Locate the cell with the specified text and output its [X, Y] center coordinate. 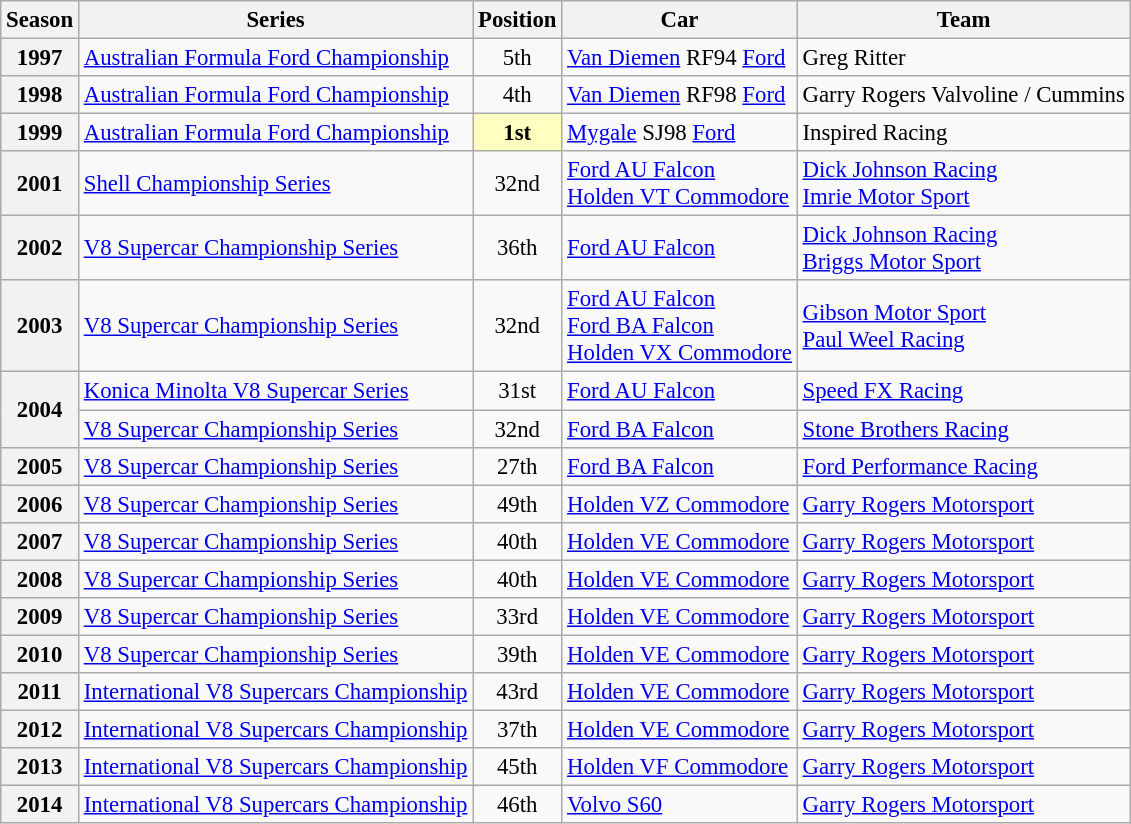
Car [680, 20]
2014 [40, 805]
2011 [40, 692]
Season [40, 20]
Series [275, 20]
46th [518, 805]
Gibson Motor Sport Paul Weel Racing [964, 326]
1997 [40, 58]
49th [518, 504]
Dick Johnson RacingImrie Motor Sport [964, 184]
Holden VF Commodore [680, 767]
2001 [40, 184]
Volvo S60 [680, 805]
36th [518, 248]
2003 [40, 326]
2010 [40, 654]
Garry Rogers Valvoline / Cummins [964, 95]
39th [518, 654]
2007 [40, 541]
Shell Championship Series [275, 184]
Holden VZ Commodore [680, 504]
Konica Minolta V8 Supercar Series [275, 391]
37th [518, 729]
4th [518, 95]
Van Diemen RF98 Ford [680, 95]
Ford AU FalconHolden VT Commodore [680, 184]
Team [964, 20]
Ford AU Falcon Ford BA FalconHolden VX Commodore [680, 326]
Ford Performance Racing [964, 466]
45th [518, 767]
1st [518, 133]
2008 [40, 579]
2013 [40, 767]
Stone Brothers Racing [964, 429]
2006 [40, 504]
31st [518, 391]
Inspired Racing [964, 133]
1999 [40, 133]
1998 [40, 95]
Van Diemen RF94 Ford [680, 58]
2012 [40, 729]
2009 [40, 617]
27th [518, 466]
2002 [40, 248]
2005 [40, 466]
5th [518, 58]
Mygale SJ98 Ford [680, 133]
Greg Ritter [964, 58]
43rd [518, 692]
Speed FX Racing [964, 391]
2004 [40, 410]
Position [518, 20]
Dick Johnson RacingBriggs Motor Sport [964, 248]
33rd [518, 617]
